Provide the [x, y] coordinate of the cell's center where the given text is located.  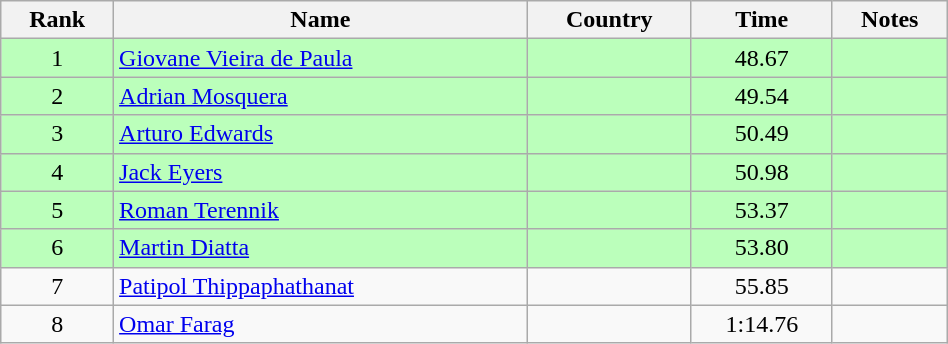
Roman Terennik [320, 210]
48.67 [762, 58]
Rank [58, 20]
Giovane Vieira de Paula [320, 58]
53.37 [762, 210]
Arturo Edwards [320, 134]
2 [58, 96]
Notes [890, 20]
Adrian Mosquera [320, 96]
Martin Diatta [320, 248]
Country [609, 20]
49.54 [762, 96]
Name [320, 20]
3 [58, 134]
50.49 [762, 134]
8 [58, 324]
6 [58, 248]
53.80 [762, 248]
Time [762, 20]
7 [58, 286]
50.98 [762, 172]
1 [58, 58]
Jack Eyers [320, 172]
4 [58, 172]
Patipol Thippaphathanat [320, 286]
55.85 [762, 286]
5 [58, 210]
1:14.76 [762, 324]
Omar Farag [320, 324]
